Search for the cell housing the specified text and yield its (X, Y) center coordinate. 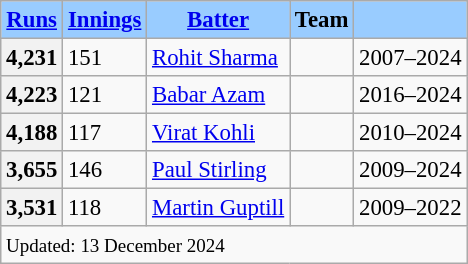
4,223 (32, 95)
Batter (218, 20)
2009–2024 (410, 170)
Team (322, 20)
2007–2024 (410, 58)
3,531 (32, 208)
2009–2022 (410, 208)
2016–2024 (410, 95)
Babar Azam (218, 95)
Martin Guptill (218, 208)
Runs (32, 20)
2010–2024 (410, 133)
146 (105, 170)
117 (105, 133)
121 (105, 95)
Virat Kohli (218, 133)
3,655 (32, 170)
Updated: 13 December 2024 (234, 245)
4,231 (32, 58)
Rohit Sharma (218, 58)
118 (105, 208)
4,188 (32, 133)
Innings (105, 20)
Paul Stirling (218, 170)
151 (105, 58)
